Determine the [X, Y] coordinate at the center of the cell enclosing the given text.  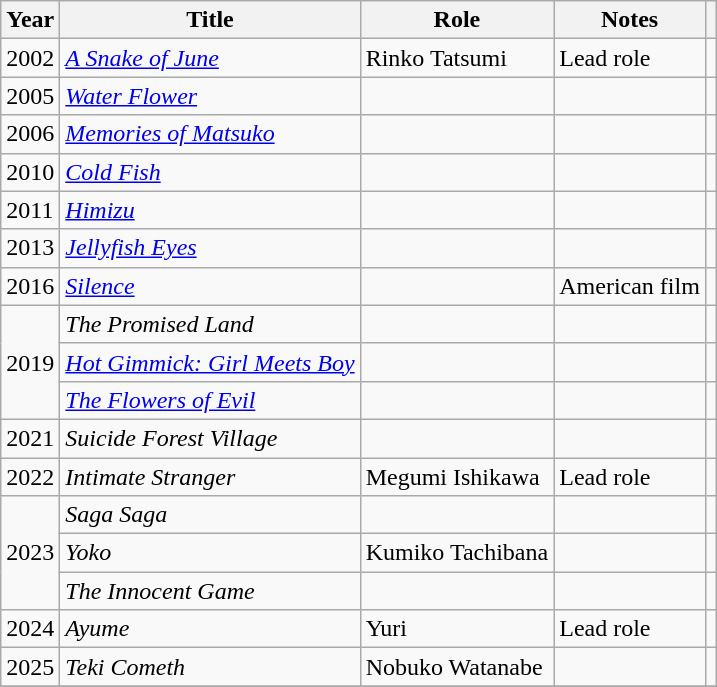
Water Flower [210, 96]
Yuri [457, 629]
2013 [30, 248]
2006 [30, 134]
Nobuko Watanabe [457, 667]
Intimate Stranger [210, 477]
Yoko [210, 553]
The Flowers of Evil [210, 400]
The Innocent Game [210, 591]
2019 [30, 362]
2010 [30, 172]
American film [630, 286]
Cold Fish [210, 172]
Saga Saga [210, 515]
Suicide Forest Village [210, 438]
2023 [30, 553]
Year [30, 20]
2025 [30, 667]
2016 [30, 286]
Himizu [210, 210]
Hot Gimmick: Girl Meets Boy [210, 362]
Ayume [210, 629]
Role [457, 20]
Megumi Ishikawa [457, 477]
A Snake of June [210, 58]
Kumiko Tachibana [457, 553]
2002 [30, 58]
Jellyfish Eyes [210, 248]
2011 [30, 210]
2021 [30, 438]
2005 [30, 96]
Title [210, 20]
Memories of Matsuko [210, 134]
2022 [30, 477]
The Promised Land [210, 324]
Notes [630, 20]
Silence [210, 286]
2024 [30, 629]
Teki Cometh [210, 667]
Rinko Tatsumi [457, 58]
